Pinpoint the cell where the given text exists, returning its [X, Y] midpoint coordinate. 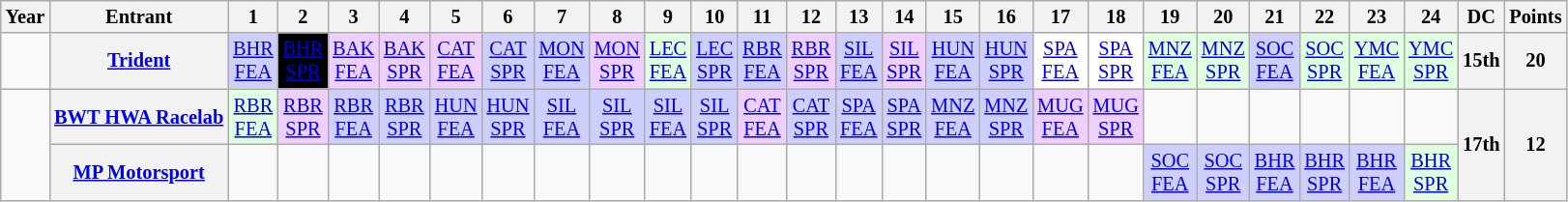
1 [253, 16]
Trident [139, 61]
BAKFEA [354, 61]
9 [668, 16]
14 [904, 16]
15th [1481, 61]
Entrant [139, 16]
21 [1275, 16]
LECFEA [668, 61]
17th [1481, 145]
19 [1170, 16]
16 [1005, 16]
10 [714, 16]
4 [404, 16]
5 [456, 16]
24 [1431, 16]
11 [762, 16]
MUGSPR [1116, 117]
MUGFEA [1060, 117]
Year [25, 16]
Points [1535, 16]
8 [617, 16]
BWT HWA Racelab [139, 117]
18 [1116, 16]
22 [1324, 16]
15 [953, 16]
YMCSPR [1431, 61]
LECSPR [714, 61]
23 [1377, 16]
MONSPR [617, 61]
17 [1060, 16]
YMCFEA [1377, 61]
MP Motorsport [139, 172]
DC [1481, 16]
2 [304, 16]
MONFEA [561, 61]
3 [354, 16]
13 [858, 16]
6 [508, 16]
BAKSPR [404, 61]
7 [561, 16]
